Output the [x, y] coordinate of the center of the cell containing the given text.  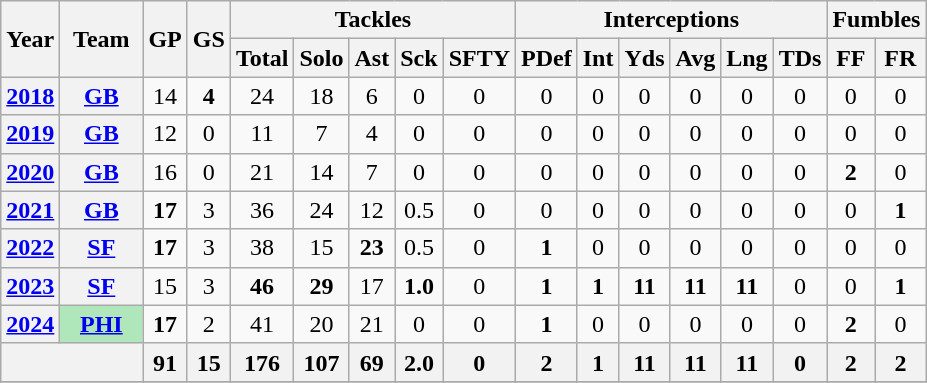
FF [851, 58]
2.0 [419, 362]
6 [372, 96]
2022 [30, 248]
Team [102, 39]
2019 [30, 134]
FR [900, 58]
Yds [644, 58]
Solo [322, 58]
GS [208, 39]
20 [322, 324]
Fumbles [876, 20]
18 [322, 96]
176 [262, 362]
2021 [30, 210]
Lng [747, 58]
46 [262, 286]
Year [30, 39]
2018 [30, 96]
2020 [30, 172]
Sck [419, 58]
41 [262, 324]
69 [372, 362]
29 [322, 286]
Int [598, 58]
PDef [547, 58]
Avg [696, 58]
Tackles [372, 20]
TDs [800, 58]
16 [165, 172]
Total [262, 58]
38 [262, 248]
91 [165, 362]
SFTY [479, 58]
107 [322, 362]
PHI [102, 324]
Interceptions [672, 20]
2024 [30, 324]
23 [372, 248]
Ast [372, 58]
2023 [30, 286]
GP [165, 39]
36 [262, 210]
1.0 [419, 286]
